Pinpoint the cell where the given text exists, returning its [X, Y] midpoint coordinate. 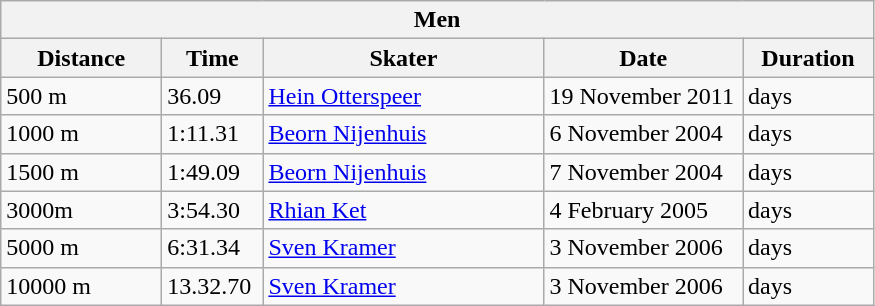
1:49.09 [212, 172]
36.09 [212, 96]
19 November 2011 [644, 96]
Men [438, 20]
10000 m [82, 286]
Distance [82, 58]
Duration [808, 58]
5000 m [82, 248]
7 November 2004 [644, 172]
Time [212, 58]
1:11.31 [212, 134]
3000m [82, 210]
Skater [404, 58]
6:31.34 [212, 248]
6 November 2004 [644, 134]
Rhian Ket [404, 210]
Date [644, 58]
13.32.70 [212, 286]
Hein Otterspeer [404, 96]
4 February 2005 [644, 210]
500 m [82, 96]
1000 m [82, 134]
1500 m [82, 172]
3:54.30 [212, 210]
